Determine the [X, Y] coordinate at the center of the cell enclosing the given text.  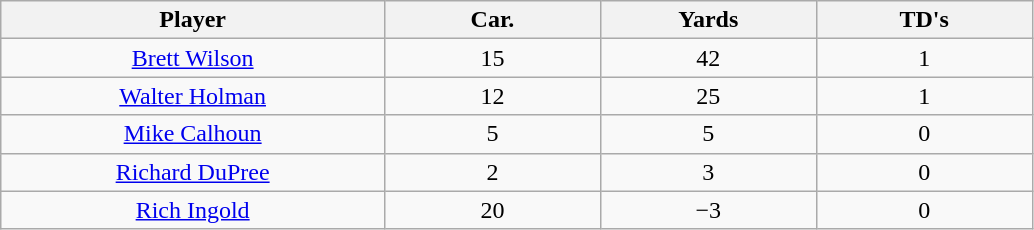
Player [193, 20]
Yards [708, 20]
Mike Calhoun [193, 134]
Rich Ingold [193, 210]
−3 [708, 210]
Richard DuPree [193, 172]
Walter Holman [193, 96]
42 [708, 58]
15 [493, 58]
3 [708, 172]
12 [493, 96]
Car. [493, 20]
25 [708, 96]
Brett Wilson [193, 58]
TD's [924, 20]
20 [493, 210]
2 [493, 172]
